Return [x, y] of the center of cell containing provided text 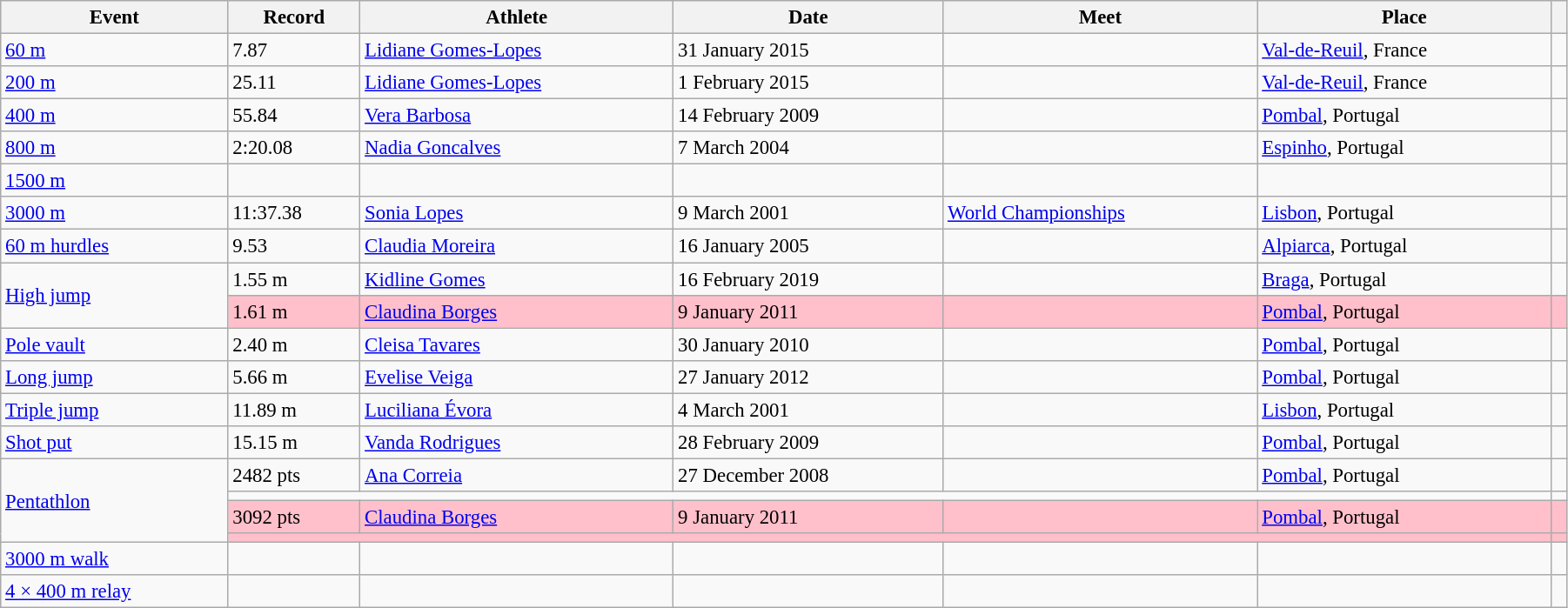
11.89 m [294, 410]
Long jump [115, 377]
Braga, Portugal [1404, 279]
200 m [115, 83]
7 March 2004 [808, 148]
High jump [115, 296]
Meet [1100, 17]
400 m [115, 116]
3092 pts [294, 517]
55.84 [294, 116]
2482 pts [294, 475]
Place [1404, 17]
9 March 2001 [808, 213]
1 February 2015 [808, 83]
Claudia Moreira [517, 246]
60 m [115, 50]
4 × 400 m relay [115, 591]
Alpiarca, Portugal [1404, 246]
Pentathlon [115, 500]
Date [808, 17]
Nadia Goncalves [517, 148]
Event [115, 17]
27 December 2008 [808, 475]
27 January 2012 [808, 377]
Triple jump [115, 410]
World Championships [1100, 213]
1.61 m [294, 311]
3000 m walk [115, 559]
Record [294, 17]
Evelise Veiga [517, 377]
2:20.08 [294, 148]
16 February 2019 [808, 279]
25.11 [294, 83]
9.53 [294, 246]
15.15 m [294, 443]
800 m [115, 148]
31 January 2015 [808, 50]
Luciliana Évora [517, 410]
Espinho, Portugal [1404, 148]
Cleisa Tavares [517, 344]
3000 m [115, 213]
11:37.38 [294, 213]
Sonia Lopes [517, 213]
16 January 2005 [808, 246]
Shot put [115, 443]
14 February 2009 [808, 116]
Athlete [517, 17]
28 February 2009 [808, 443]
Vanda Rodrigues [517, 443]
Pole vault [115, 344]
7.87 [294, 50]
1500 m [115, 181]
2.40 m [294, 344]
Ana Correia [517, 475]
1.55 m [294, 279]
30 January 2010 [808, 344]
60 m hurdles [115, 246]
4 March 2001 [808, 410]
5.66 m [294, 377]
Kidline Gomes [517, 279]
Vera Barbosa [517, 116]
